Determine the [x, y] coordinate at the center of the cell enclosing the given text.  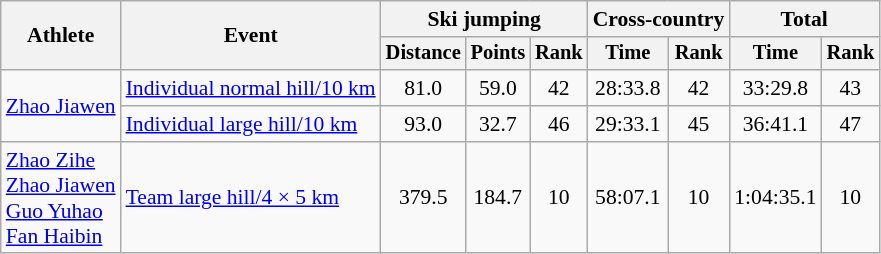
46 [559, 124]
36:41.1 [775, 124]
45 [698, 124]
Zhao ZiheZhao JiawenGuo YuhaoFan Haibin [61, 198]
43 [851, 88]
379.5 [424, 198]
58:07.1 [628, 198]
Team large hill/4 × 5 km [251, 198]
32.7 [498, 124]
59.0 [498, 88]
1:04:35.1 [775, 198]
81.0 [424, 88]
Cross-country [659, 19]
184.7 [498, 198]
Distance [424, 54]
33:29.8 [775, 88]
93.0 [424, 124]
Event [251, 36]
Individual normal hill/10 km [251, 88]
47 [851, 124]
28:33.8 [628, 88]
Athlete [61, 36]
Individual large hill/10 km [251, 124]
Zhao Jiawen [61, 106]
Points [498, 54]
29:33.1 [628, 124]
Total [804, 19]
Ski jumping [484, 19]
